Find where the given text appears and provide that cell's center as [x, y] coordinate. 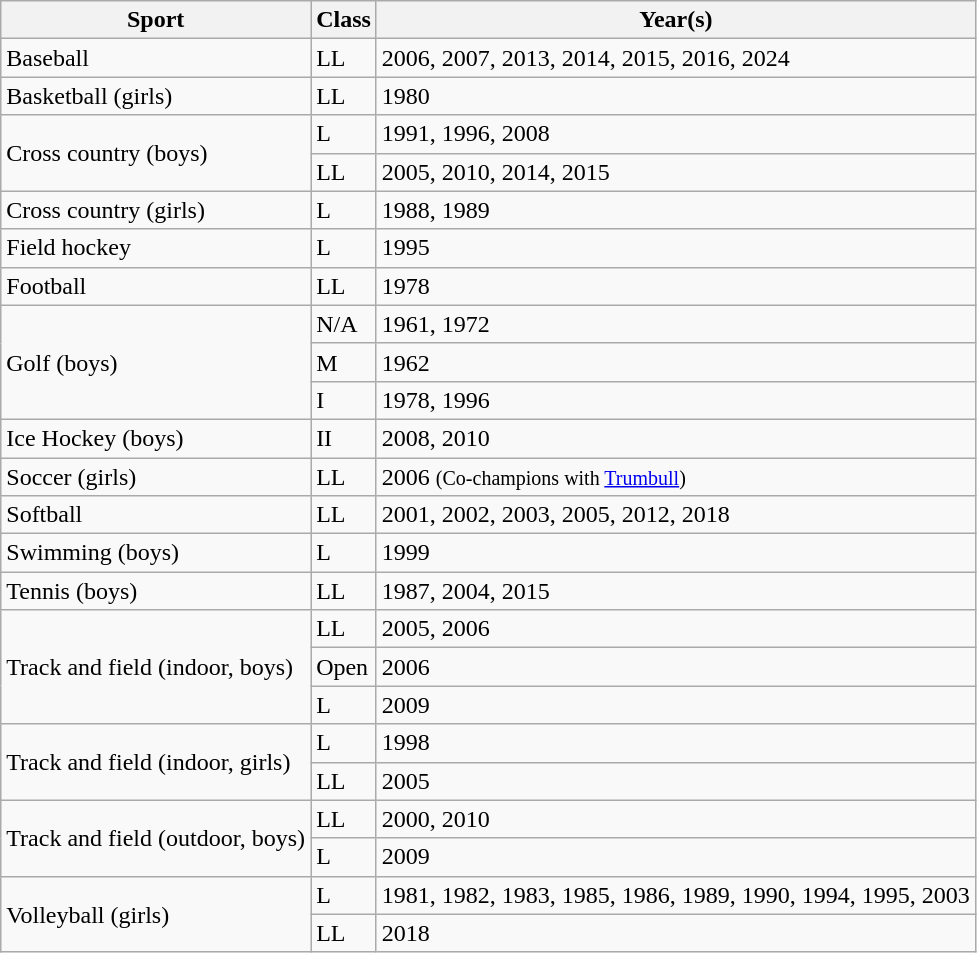
I [344, 400]
Track and field (indoor, girls) [156, 762]
2008, 2010 [676, 438]
2018 [676, 933]
1981, 1982, 1983, 1985, 1986, 1989, 1990, 1994, 1995, 2003 [676, 895]
Basketball (girls) [156, 96]
2006 [676, 667]
Cross country (girls) [156, 210]
Sport [156, 20]
N/A [344, 324]
Open [344, 667]
2000, 2010 [676, 819]
Cross country (boys) [156, 153]
Golf (boys) [156, 362]
Football [156, 286]
1961, 1972 [676, 324]
Year(s) [676, 20]
Track and field (outdoor, boys) [156, 838]
1980 [676, 96]
1998 [676, 743]
Track and field (indoor, boys) [156, 667]
1988, 1989 [676, 210]
2005, 2010, 2014, 2015 [676, 172]
2005, 2006 [676, 629]
1978 [676, 286]
Softball [156, 515]
Soccer (girls) [156, 477]
Class [344, 20]
Volleyball (girls) [156, 914]
1962 [676, 362]
Swimming (boys) [156, 553]
Ice Hockey (boys) [156, 438]
Tennis (boys) [156, 591]
1978, 1996 [676, 400]
M [344, 362]
1995 [676, 248]
1991, 1996, 2008 [676, 134]
Field hockey [156, 248]
2005 [676, 781]
1999 [676, 553]
1987, 2004, 2015 [676, 591]
2001, 2002, 2003, 2005, 2012, 2018 [676, 515]
2006 (Co-champions with Trumbull) [676, 477]
2006, 2007, 2013, 2014, 2015, 2016, 2024 [676, 58]
II [344, 438]
Baseball [156, 58]
